Return (x, y) of the center of cell containing provided text 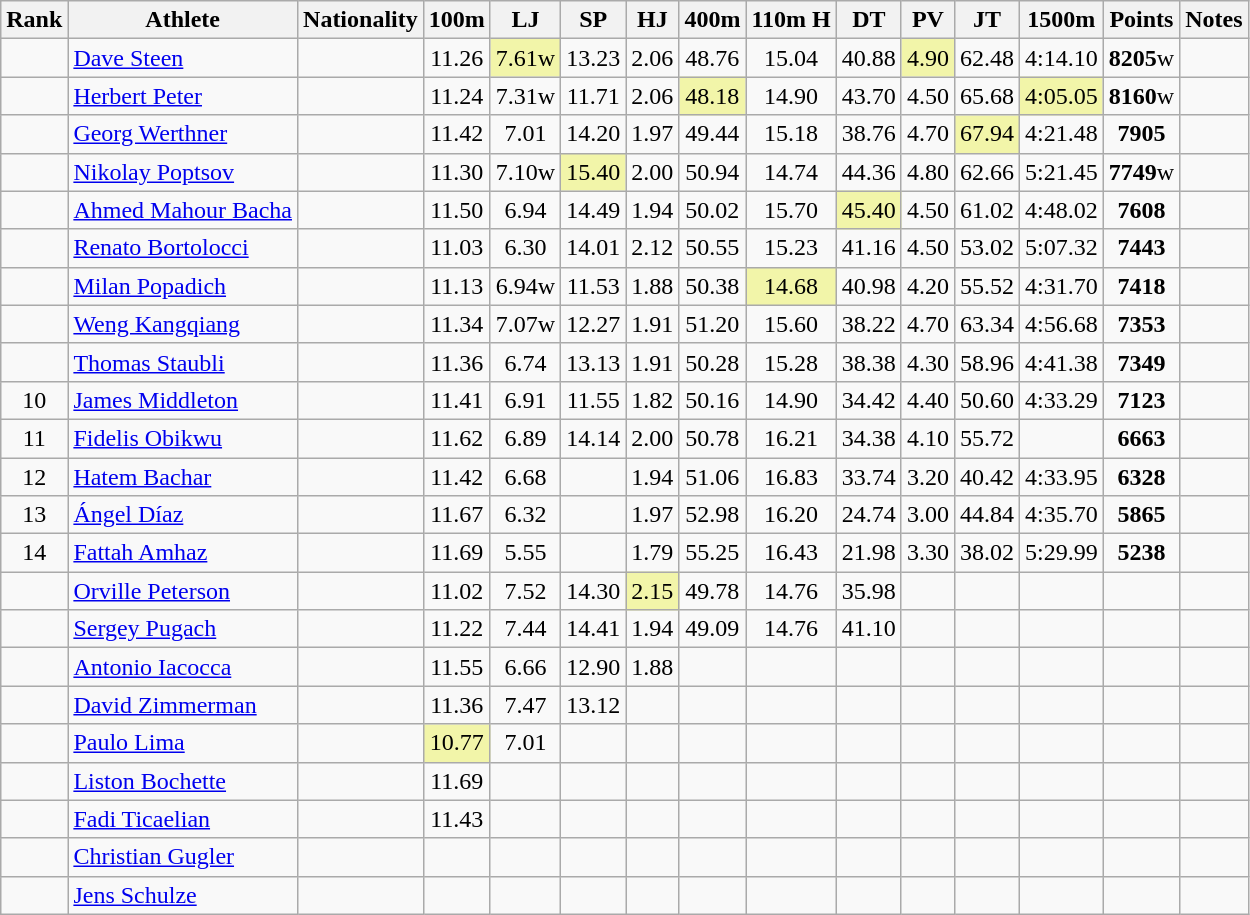
7.07w (525, 324)
Rank (34, 20)
110m H (791, 20)
1.82 (652, 400)
3.20 (928, 477)
Georg Werthner (183, 134)
7443 (1141, 248)
50.16 (712, 400)
5:29.99 (1061, 553)
14.14 (594, 438)
6.66 (525, 667)
15.23 (791, 248)
38.22 (868, 324)
4:05.05 (1061, 96)
13 (34, 515)
7.61w (525, 58)
43.70 (868, 96)
David Zimmerman (183, 705)
53.02 (986, 248)
7.52 (525, 591)
Fadi Ticaelian (183, 819)
55.52 (986, 286)
400m (712, 20)
4:33.29 (1061, 400)
11.22 (456, 629)
6.74 (525, 362)
11.43 (456, 819)
11.41 (456, 400)
6.94 (525, 210)
11.24 (456, 96)
Sergey Pugach (183, 629)
11.71 (594, 96)
6328 (1141, 477)
7749w (1141, 172)
38.76 (868, 134)
5238 (1141, 553)
50.94 (712, 172)
4:56.68 (1061, 324)
6.68 (525, 477)
4.10 (928, 438)
16.83 (791, 477)
4:41.38 (1061, 362)
DT (868, 20)
6.32 (525, 515)
7608 (1141, 210)
7.10w (525, 172)
16.20 (791, 515)
6.89 (525, 438)
6663 (1141, 438)
35.98 (868, 591)
44.36 (868, 172)
14 (34, 553)
1.79 (652, 553)
4.30 (928, 362)
40.88 (868, 58)
48.76 (712, 58)
67.94 (986, 134)
11.03 (456, 248)
12.90 (594, 667)
41.10 (868, 629)
55.25 (712, 553)
7418 (1141, 286)
Hatem Bachar (183, 477)
4.20 (928, 286)
10.77 (456, 743)
8205w (1141, 58)
52.98 (712, 515)
7.44 (525, 629)
11.26 (456, 58)
LJ (525, 20)
49.78 (712, 591)
8160w (1141, 96)
JT (986, 20)
4:35.70 (1061, 515)
4.80 (928, 172)
15.40 (594, 172)
4:48.02 (1061, 210)
Weng Kangqiang (183, 324)
7353 (1141, 324)
14.68 (791, 286)
62.48 (986, 58)
38.02 (986, 553)
5:07.32 (1061, 248)
2.15 (652, 591)
13.23 (594, 58)
Ángel Díaz (183, 515)
15.60 (791, 324)
13.13 (594, 362)
Thomas Staubli (183, 362)
4:31.70 (1061, 286)
11.53 (594, 286)
2.12 (652, 248)
HJ (652, 20)
38.38 (868, 362)
7.31w (525, 96)
15.28 (791, 362)
Christian Gugler (183, 857)
14.74 (791, 172)
11.34 (456, 324)
Fattah Amhaz (183, 553)
Ahmed Mahour Bacha (183, 210)
49.44 (712, 134)
61.02 (986, 210)
16.21 (791, 438)
24.74 (868, 515)
4.90 (928, 58)
Fidelis Obikwu (183, 438)
5865 (1141, 515)
13.12 (594, 705)
50.78 (712, 438)
Nikolay Poptsov (183, 172)
15.04 (791, 58)
6.30 (525, 248)
50.02 (712, 210)
10 (34, 400)
21.98 (868, 553)
50.28 (712, 362)
4.40 (928, 400)
Milan Popadich (183, 286)
34.38 (868, 438)
3.30 (928, 553)
62.66 (986, 172)
Dave Steen (183, 58)
4:33.95 (1061, 477)
55.72 (986, 438)
11.67 (456, 515)
11.50 (456, 210)
7.47 (525, 705)
12.27 (594, 324)
40.98 (868, 286)
44.84 (986, 515)
Paulo Lima (183, 743)
Nationality (361, 20)
Points (1141, 20)
14.49 (594, 210)
49.09 (712, 629)
5:21.45 (1061, 172)
58.96 (986, 362)
14.41 (594, 629)
3.00 (928, 515)
11.02 (456, 591)
Liston Bochette (183, 781)
Athlete (183, 20)
Antonio Iacocca (183, 667)
65.68 (986, 96)
SP (594, 20)
Notes (1214, 20)
7123 (1141, 400)
14.01 (594, 248)
34.42 (868, 400)
James Middleton (183, 400)
51.06 (712, 477)
5.55 (525, 553)
100m (456, 20)
Orville Peterson (183, 591)
6.91 (525, 400)
Jens Schulze (183, 895)
45.40 (868, 210)
63.34 (986, 324)
48.18 (712, 96)
51.20 (712, 324)
Herbert Peter (183, 96)
40.42 (986, 477)
11.30 (456, 172)
12 (34, 477)
15.18 (791, 134)
4:21.48 (1061, 134)
7349 (1141, 362)
14.20 (594, 134)
50.55 (712, 248)
33.74 (868, 477)
50.60 (986, 400)
41.16 (868, 248)
14.30 (594, 591)
16.43 (791, 553)
7905 (1141, 134)
11.13 (456, 286)
6.94w (525, 286)
1500m (1061, 20)
15.70 (791, 210)
11.62 (456, 438)
4:14.10 (1061, 58)
11 (34, 438)
Renato Bortolocci (183, 248)
PV (928, 20)
50.38 (712, 286)
